Search for the cell housing the specified text and yield its [x, y] center coordinate. 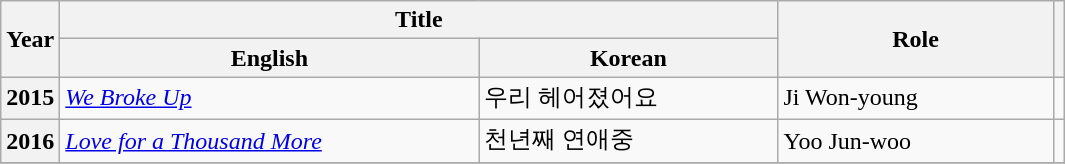
Yoo Jun-woo [916, 140]
천년째 연애중 [628, 140]
Love for a Thousand More [270, 140]
English [270, 58]
2015 [30, 98]
Year [30, 39]
Ji Won-young [916, 98]
2016 [30, 140]
Role [916, 39]
Korean [628, 58]
Title [419, 20]
우리 헤어졌어요 [628, 98]
We Broke Up [270, 98]
